Search for the cell housing the specified text and yield its [X, Y] center coordinate. 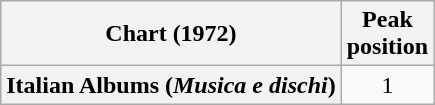
Peakposition [387, 34]
Chart (1972) [171, 34]
1 [387, 85]
Italian Albums (Musica e dischi) [171, 85]
